Pinpoint the cell where the given text exists, returning its (X, Y) midpoint coordinate. 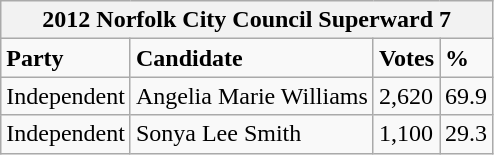
Party (66, 58)
Votes (406, 58)
Candidate (252, 58)
1,100 (406, 134)
Angelia Marie Williams (252, 96)
2012 Norfolk City Council Superward 7 (247, 20)
% (466, 58)
29.3 (466, 134)
2,620 (406, 96)
69.9 (466, 96)
Sonya Lee Smith (252, 134)
